Find where the given text appears and provide that cell's center as [X, Y] coordinate. 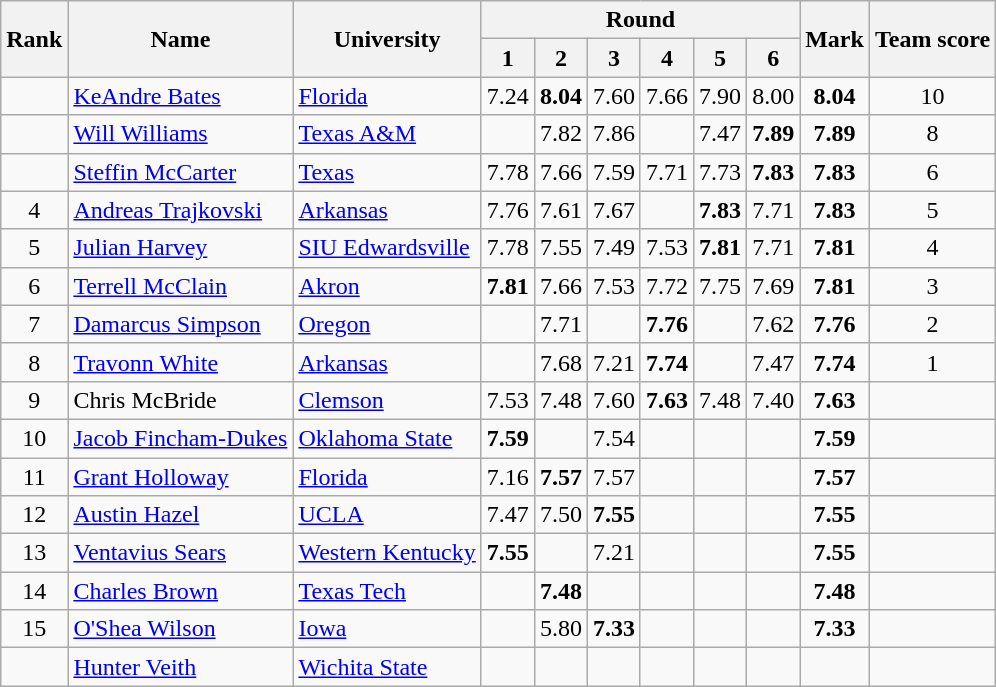
Jacob Fincham-Dukes [180, 438]
Texas Tech [387, 591]
5.80 [560, 629]
Round [640, 20]
Iowa [387, 629]
Name [180, 39]
7.73 [720, 172]
7.75 [720, 286]
Texas [387, 172]
7.49 [614, 248]
7.62 [774, 324]
7.16 [508, 477]
SIU Edwardsville [387, 248]
Hunter Veith [180, 667]
Charles Brown [180, 591]
Western Kentucky [387, 553]
Julian Harvey [180, 248]
11 [34, 477]
9 [34, 400]
12 [34, 515]
7.40 [774, 400]
7.69 [774, 286]
Texas A&M [387, 134]
7.90 [720, 96]
7.54 [614, 438]
KeAndre Bates [180, 96]
Steffin McCarter [180, 172]
Travonn White [180, 362]
Clemson [387, 400]
7 [34, 324]
Mark [835, 39]
7.86 [614, 134]
Akron [387, 286]
Chris McBride [180, 400]
7.72 [666, 286]
Oregon [387, 324]
7.50 [560, 515]
8.00 [774, 96]
7.24 [508, 96]
14 [34, 591]
O'Shea Wilson [180, 629]
Will Williams [180, 134]
Wichita State [387, 667]
Oklahoma State [387, 438]
7.82 [560, 134]
Ventavius Sears [180, 553]
Damarcus Simpson [180, 324]
Andreas Trajkovski [180, 210]
15 [34, 629]
7.68 [560, 362]
7.67 [614, 210]
13 [34, 553]
Terrell McClain [180, 286]
7.61 [560, 210]
Grant Holloway [180, 477]
Team score [932, 39]
University [387, 39]
UCLA [387, 515]
Austin Hazel [180, 515]
Rank [34, 39]
